Scan for the cell matching the given text and deliver its [x, y] coordinate at center. 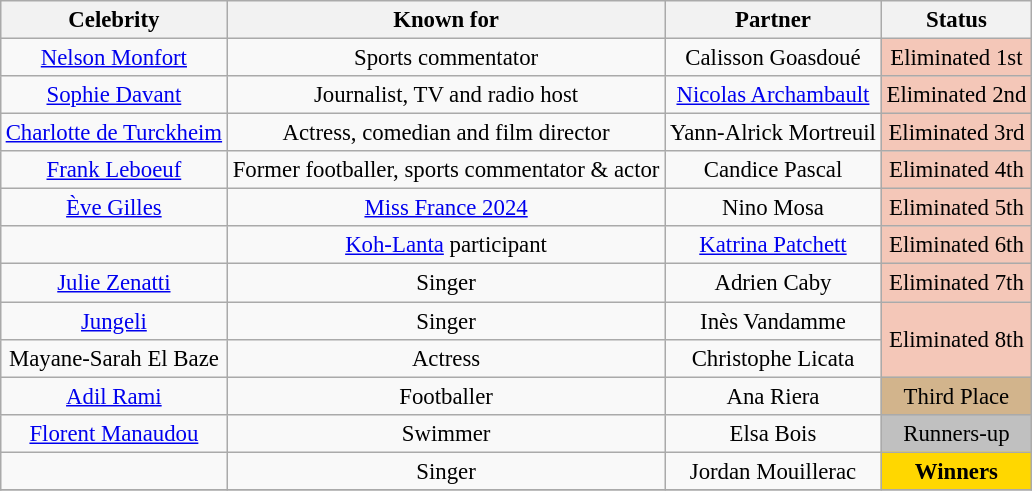
Sophie Davant [114, 95]
Eliminated 2nd [956, 95]
Adrien Caby [773, 283]
Nicolas Archambault [773, 95]
Swimmer [446, 433]
Katrina Patchett [773, 245]
Sports commentator [446, 57]
Koh-Lanta participant [446, 245]
Nino Mosa [773, 208]
Frank Leboeuf [114, 170]
Partner [773, 20]
Actress, comedian and film director [446, 133]
Ana Riera [773, 396]
Candice Pascal [773, 170]
Celebrity [114, 20]
Status [956, 20]
Nelson Monfort [114, 57]
Journalist, TV and radio host [446, 95]
Actress [446, 358]
Winners [956, 471]
Footballer [446, 396]
Inès Vandamme [773, 321]
Charlotte de Turckheim [114, 133]
Florent Manaudou [114, 433]
Eliminated 3rd [956, 133]
Eliminated 8th [956, 340]
Mayane-Sarah El Baze [114, 358]
Known for [446, 20]
Eliminated 1st [956, 57]
Elsa Bois [773, 433]
Eliminated 4th [956, 170]
Jungeli [114, 321]
Jordan Mouillerac [773, 471]
Yann-Alrick Mortreuil [773, 133]
Christophe Licata [773, 358]
Miss France 2024 [446, 208]
Eliminated 5th [956, 208]
Eliminated 6th [956, 245]
Calisson Goasdoué [773, 57]
Ève Gilles [114, 208]
Eliminated 7th [956, 283]
Adil Rami [114, 396]
Third Place [956, 396]
Former footballer, sports commentator & actor [446, 170]
Runners-up [956, 433]
Julie Zenatti [114, 283]
